Find where the given text appears and provide that cell's center as [X, Y] coordinate. 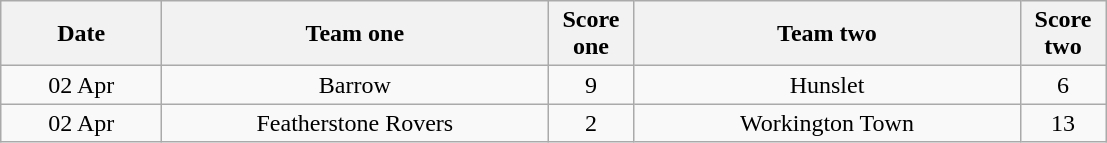
Featherstone Rovers [355, 123]
Score two [1063, 34]
6 [1063, 85]
Workington Town [827, 123]
Barrow [355, 85]
13 [1063, 123]
2 [591, 123]
Score one [591, 34]
Team one [355, 34]
9 [591, 85]
Date [82, 34]
Hunslet [827, 85]
Team two [827, 34]
